Output the (x, y) coordinate of the center of the cell containing the given text.  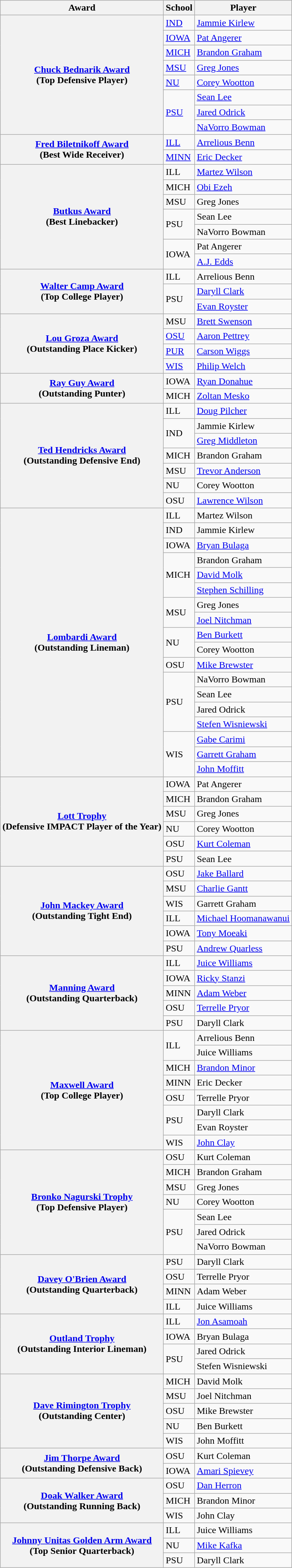
Gabe Carimi (243, 739)
Ricky Stanzi (243, 978)
Charlie Gantt (243, 888)
Manning Award(Outstanding Quarterback) (82, 993)
Player (243, 8)
Zoltan Mesko (243, 396)
Aaron Pettrey (243, 336)
Butkus Award(Best Linebacker) (82, 216)
School (179, 8)
Johnny Unitas Golden Arm Award(Top Senior Quarterback) (82, 1545)
Lombardi Award(Outstanding Lineman) (82, 642)
Trevor Anderson (243, 471)
John Mackey Award(Outstanding Tight End) (82, 911)
Award (82, 8)
Ted Hendricks Award(Outstanding Defensive End) (82, 455)
Dan Herron (243, 1486)
Outland Trophy(Outstanding Interior Lineman) (82, 1344)
Walter Camp Award(Top College Player) (82, 291)
Stephen Schilling (243, 590)
Jim Thorpe Award(Outstanding Defensive Back) (82, 1463)
Brett Swenson (243, 321)
Lawrence Wilson (243, 500)
Maxwell Award(Top College Player) (82, 1090)
Ray Guy Award(Outstanding Punter) (82, 388)
Chuck Bednarik Award(Top Defensive Player) (82, 75)
Davey O'Brien Award(Outstanding Quarterback) (82, 1284)
Fred Biletnikoff Award(Best Wide Receiver) (82, 149)
Doug Pilcher (243, 411)
Ryan Donahue (243, 381)
Greg Middleton (243, 441)
Jake Ballard (243, 873)
Doak Walker Award(Outstanding Running Back) (82, 1501)
Bronko Nagurski Trophy(Top Defensive Player) (82, 1202)
Lou Groza Award(Outstanding Place Kicker) (82, 344)
Carson Wiggs (243, 351)
Michael Hoomanawanui (243, 919)
Tony Moeaki (243, 933)
Amari Spievey (243, 1471)
Mike Kafka (243, 1545)
Philip Welch (243, 366)
Lott Trophy(Defensive IMPACT Player of the Year) (82, 821)
Dave Rimington Trophy(Outstanding Center) (82, 1411)
A.J. Edds (243, 262)
Jon Asamoah (243, 1321)
PUR (179, 351)
Andrew Quarless (243, 948)
Obi Ezeh (243, 187)
